Pinpoint the cell where the given text exists, returning its [x, y] midpoint coordinate. 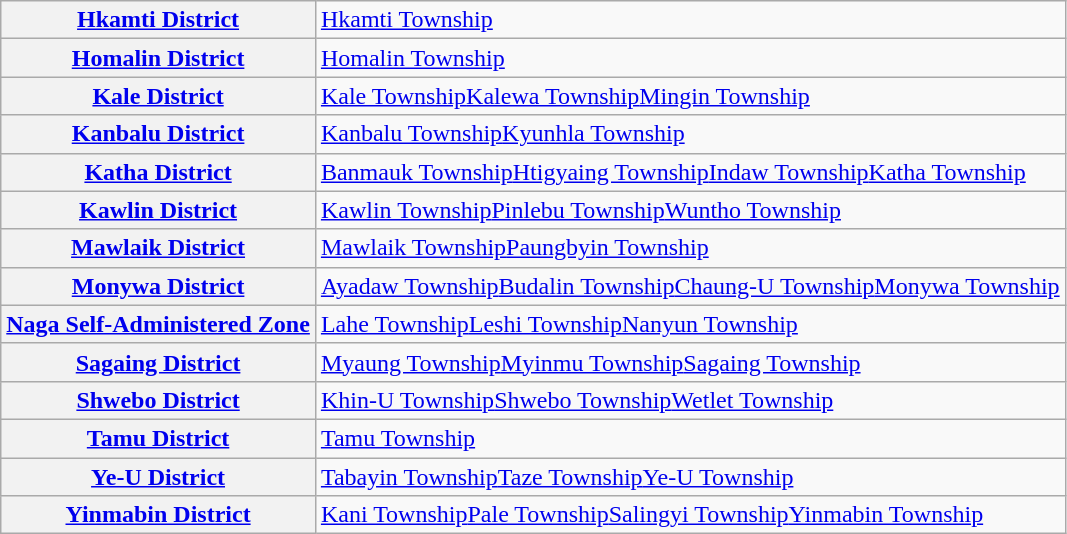
Hkamti District [158, 20]
Naga Self-Administered Zone [158, 324]
Mawlaik TownshipPaungbyin Township [690, 248]
Kale TownshipKalewa TownshipMingin Township [690, 96]
Kale District [158, 96]
Monywa District [158, 286]
Hkamti Township [690, 20]
Tamu District [158, 438]
Tabayin TownshipTaze TownshipYe-U Township [690, 477]
Ye-U District [158, 477]
Kawlin District [158, 210]
Mawlaik District [158, 248]
Tamu Township [690, 438]
Kanbalu District [158, 134]
Ayadaw TownshipBudalin TownshipChaung-U TownshipMonywa Township [690, 286]
Homalin Township [690, 58]
Kanbalu TownshipKyunhla Township [690, 134]
Yinmabin District [158, 515]
Sagaing District [158, 362]
Kani TownshipPale TownshipSalingyi TownshipYinmabin Township [690, 515]
Homalin District [158, 58]
Katha District [158, 172]
Shwebo District [158, 400]
Banmauk TownshipHtigyaing TownshipIndaw TownshipKatha Township [690, 172]
Myaung TownshipMyinmu TownshipSagaing Township [690, 362]
Kawlin TownshipPinlebu TownshipWuntho Township [690, 210]
Khin-U TownshipShwebo TownshipWetlet Township [690, 400]
Lahe TownshipLeshi TownshipNanyun Township [690, 324]
